Find where the given text appears and provide that cell's center as [x, y] coordinate. 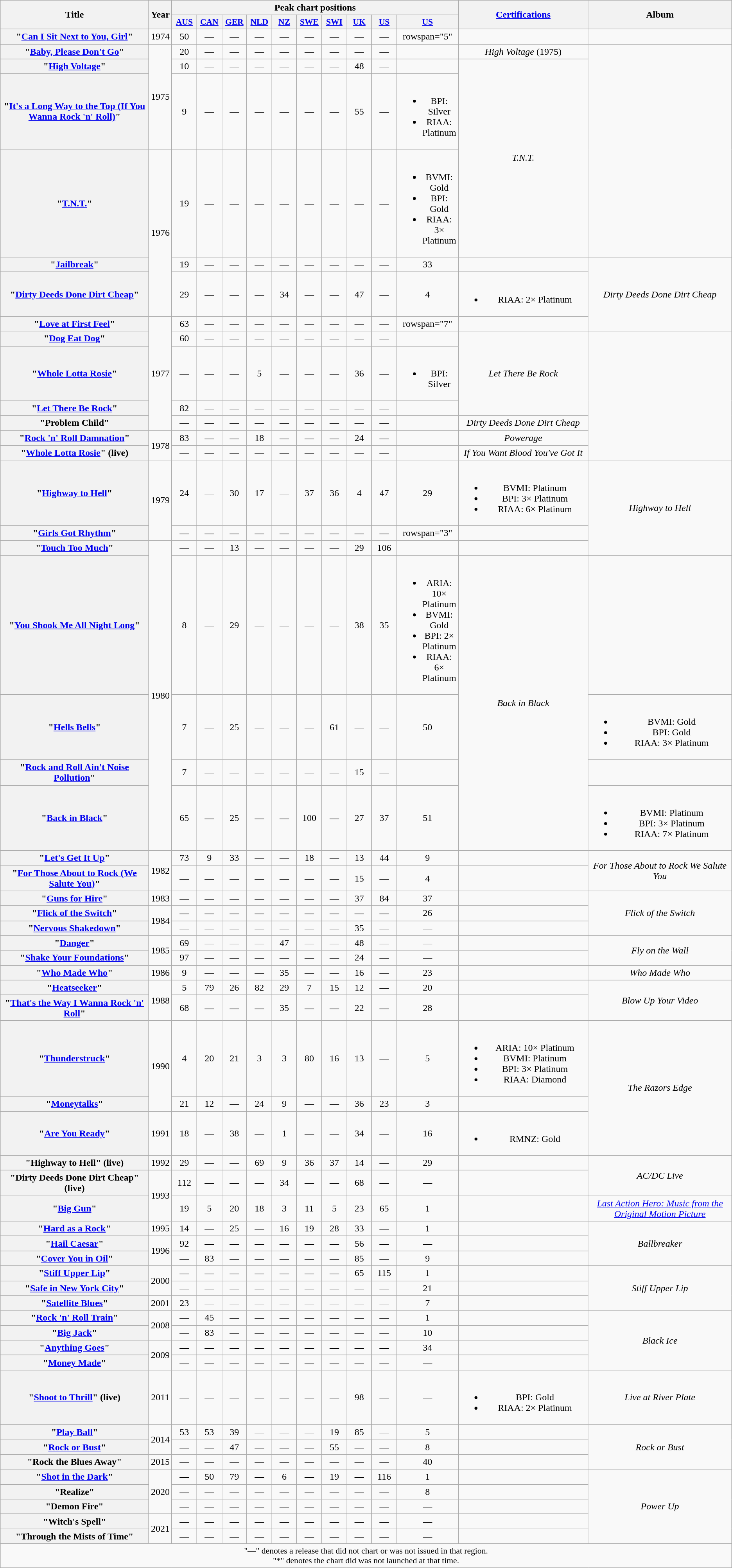
56 [359, 1244]
"Let There Be Rock" [75, 408]
92 [184, 1244]
1995 [160, 1229]
"Shoot to Thrill" (live) [75, 1397]
2014 [160, 1439]
"Back in Black" [75, 818]
22 [359, 1008]
"Shake Your Foundations" [75, 958]
1986 [160, 973]
1976 [160, 233]
"Rock 'n' Roll Train" [75, 1318]
"Hard as a Rock" [75, 1229]
6 [284, 1477]
NLD [259, 22]
"For Those About to Rock (We Salute You)" [75, 878]
"Rock and Roll Ain't Noise Pollution" [75, 772]
45 [209, 1318]
112 [184, 1183]
"Highway to Hell" (live) [75, 1163]
Powerage [523, 438]
Rock or Bust [660, 1447]
"Guns for Hire" [75, 898]
1984 [160, 921]
Stiff Upper Lip [660, 1288]
Title [75, 15]
1993 [160, 1196]
High Voltage (1975) [523, 51]
"Stiff Upper Lip" [75, 1273]
"Whole Lotta Rosie" (live) [75, 453]
"Big Jack" [75, 1333]
"Thunderstruck" [75, 1058]
"Rock the Blues Away" [75, 1462]
T.N.T. [523, 158]
Highway to Hell [660, 507]
115 [384, 1273]
"Baby, Please Don't Go" [75, 51]
CAN [209, 22]
"Who Made Who" [75, 973]
"Love at First Feel" [75, 324]
1978 [160, 445]
2000 [160, 1281]
Year [160, 15]
"Dirty Deeds Done Dirt Cheap" (live) [75, 1183]
Who Made Who [660, 973]
61 [334, 727]
2009 [160, 1355]
"Whole Lotta Rosie" [75, 373]
For Those About to Rock We Salute You [660, 871]
73 [184, 858]
40 [427, 1462]
If You Want Blood You've Got It [523, 453]
Peak chart positions [315, 8]
2001 [160, 1303]
rowspan="3" [427, 533]
"Jailbreak" [75, 265]
"High Voltage" [75, 66]
"Dog Eat Dog" [75, 339]
1988 [160, 1000]
"—" denotes a release that did not chart or was not issued in that region."*" denotes the chart did was not launched at that time. [366, 1556]
NZ [284, 22]
30 [234, 493]
SWE [309, 22]
1975 [160, 97]
The Razors Edge [660, 1088]
84 [384, 898]
17 [259, 493]
Last Action Hero: Music from the Original Motion Picture [660, 1209]
100 [309, 818]
Power Up [660, 1507]
"Money Made" [75, 1362]
Blow Up Your Video [660, 1000]
Let There Be Rock [523, 373]
BPI: GoldRIAA: 2× Platinum [523, 1397]
1992 [160, 1163]
1979 [160, 500]
51 [427, 818]
Album [660, 15]
1996 [160, 1251]
rowspan="7" [427, 324]
AUS [184, 22]
UK [359, 22]
"It's a Long Way to the Top (If You Wanna Rock 'n' Roll)" [75, 112]
"Anything Goes" [75, 1348]
"You Shook Me All Night Long" [75, 625]
2021 [160, 1529]
"Witch's Spell" [75, 1521]
"Dirty Deeds Done Dirt Cheap" [75, 294]
"Through the Mists of Time" [75, 1536]
"Nervous Shakedown" [75, 928]
1991 [160, 1133]
RIAA: 2× Platinum [523, 294]
"Girls Got Rhythm" [75, 533]
"Danger" [75, 943]
"Can I Sit Next to You, Girl" [75, 36]
1982 [160, 871]
"Hells Bells" [75, 727]
"Rock 'n' Roll Damnation" [75, 438]
BPI: Silver [427, 373]
Ballbreaker [660, 1244]
ARIA: 10× PlatinumBVMI: PlatinumBPI: 3× PlatinumRIAA: Diamond [523, 1058]
"Shot in the Dark" [75, 1477]
BPI: SilverRIAA: Platinum [427, 112]
1977 [160, 373]
39 [234, 1432]
BVMI: PlatinumBPI: 3× PlatinumRIAA: 7× Platinum [660, 818]
ARIA: 10× PlatinumBVMI: GoldBPI: 2× PlatinumRIAA: 6× Platinum [427, 625]
1980 [160, 695]
"Demon Fire" [75, 1507]
"Moneytalks" [75, 1104]
"That's the Way I Wanna Rock 'n' Roll" [75, 1008]
1983 [160, 898]
63 [184, 324]
"Highway to Hell" [75, 493]
rowspan="5" [427, 36]
"Heatseeker" [75, 987]
"Cover You in Oil" [75, 1258]
98 [359, 1397]
"Realize" [75, 1492]
Back in Black [523, 703]
60 [184, 339]
AC/DC Live [660, 1176]
1985 [160, 950]
Black Ice [660, 1340]
11 [309, 1209]
44 [384, 858]
Live at River Plate [660, 1397]
"Satellite Blues" [75, 1303]
Flick of the Switch [660, 913]
SWI [334, 22]
"Rock or Bust" [75, 1447]
1990 [160, 1066]
27 [359, 818]
"Touch Too Much" [75, 548]
"Play Ball" [75, 1432]
116 [384, 1477]
1974 [160, 36]
"Hail Caesar" [75, 1244]
2015 [160, 1462]
2008 [160, 1325]
2011 [160, 1397]
"Flick of the Switch" [75, 913]
"Are You Ready" [75, 1133]
97 [184, 958]
80 [309, 1058]
"Safe in New York City" [75, 1288]
GER [234, 22]
2020 [160, 1492]
BVMI: PlatinumBPI: 3× PlatinumRIAA: 6× Platinum [523, 493]
Certifications [523, 15]
"T.N.T." [75, 203]
"Problem Child" [75, 423]
"Big Gun" [75, 1209]
106 [384, 548]
RMNZ: Gold [523, 1133]
"Let's Get It Up" [75, 858]
Fly on the Wall [660, 950]
